From the cell containing the given text, extract its center point as (x, y) coordinate. 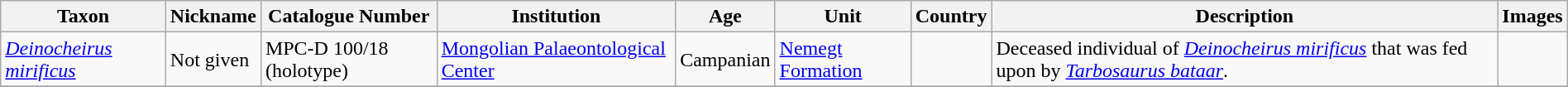
Deinocheirus mirificus (84, 60)
Taxon (84, 17)
Country (951, 17)
Campanian (725, 60)
Unit (843, 17)
Images (1532, 17)
Catalogue Number (349, 17)
Nemegt Formation (843, 60)
Deceased individual of Deinocheirus mirificus that was fed upon by Tarbosaurus bataar. (1245, 60)
Nickname (213, 17)
MPC-D 100/18 (holotype) (349, 60)
Institution (556, 17)
Mongolian Palaeontological Center (556, 60)
Description (1245, 17)
Not given (213, 60)
Age (725, 17)
